For the text-containing cell, return its midpoint in [X, Y] coordinate format. 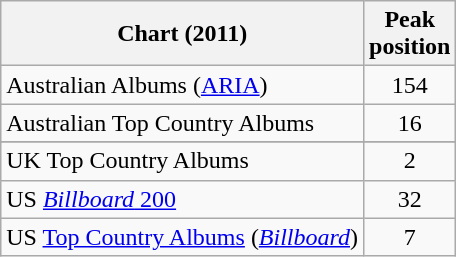
16 [410, 123]
Chart (2011) [182, 34]
154 [410, 85]
US Billboard 200 [182, 199]
Peakposition [410, 34]
2 [410, 161]
7 [410, 237]
Australian Top Country Albums [182, 123]
US Top Country Albums (Billboard) [182, 237]
Australian Albums (ARIA) [182, 85]
UK Top Country Albums [182, 161]
32 [410, 199]
